Pinpoint the cell where the given text exists, returning its [x, y] midpoint coordinate. 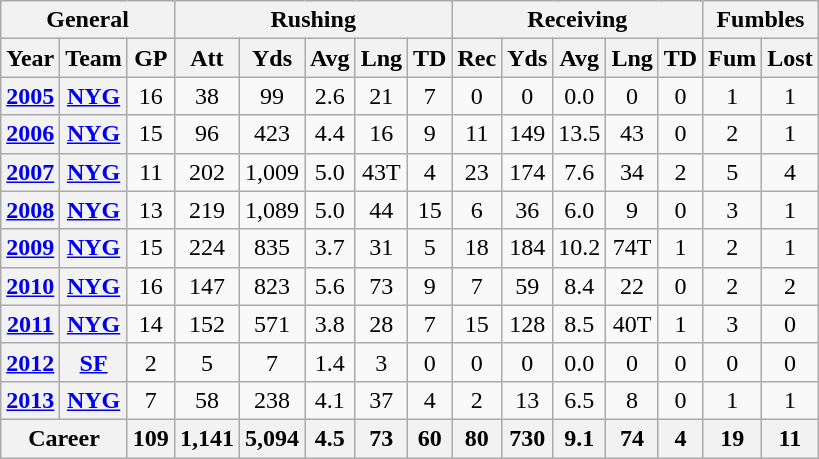
31 [381, 248]
10.2 [580, 248]
2013 [30, 400]
1,089 [272, 210]
14 [150, 324]
96 [206, 134]
4.1 [330, 400]
202 [206, 172]
835 [272, 248]
152 [206, 324]
2011 [30, 324]
Career [64, 438]
44 [381, 210]
Receiving [578, 20]
22 [632, 286]
109 [150, 438]
Rec [477, 58]
184 [528, 248]
59 [528, 286]
3.8 [330, 324]
238 [272, 400]
6.5 [580, 400]
224 [206, 248]
43T [381, 172]
37 [381, 400]
8 [632, 400]
219 [206, 210]
21 [381, 96]
60 [430, 438]
7.6 [580, 172]
58 [206, 400]
99 [272, 96]
2012 [30, 362]
5.6 [330, 286]
13.5 [580, 134]
2009 [30, 248]
74 [632, 438]
174 [528, 172]
147 [206, 286]
3.7 [330, 248]
Team [94, 58]
General [88, 20]
28 [381, 324]
2008 [30, 210]
4.4 [330, 134]
18 [477, 248]
730 [528, 438]
Year [30, 58]
19 [732, 438]
Lost [790, 58]
2010 [30, 286]
SF [94, 362]
1.4 [330, 362]
823 [272, 286]
571 [272, 324]
9.1 [580, 438]
2005 [30, 96]
1,009 [272, 172]
4.5 [330, 438]
5,094 [272, 438]
1,141 [206, 438]
Fum [732, 58]
80 [477, 438]
6 [477, 210]
8.4 [580, 286]
8.5 [580, 324]
2.6 [330, 96]
Rushing [313, 20]
34 [632, 172]
Att [206, 58]
74T [632, 248]
40T [632, 324]
2007 [30, 172]
GP [150, 58]
6.0 [580, 210]
23 [477, 172]
38 [206, 96]
36 [528, 210]
423 [272, 134]
2006 [30, 134]
128 [528, 324]
43 [632, 134]
Fumbles [760, 20]
149 [528, 134]
